Return the (x, y) coordinate for the center point of the cell that contains the specified text.  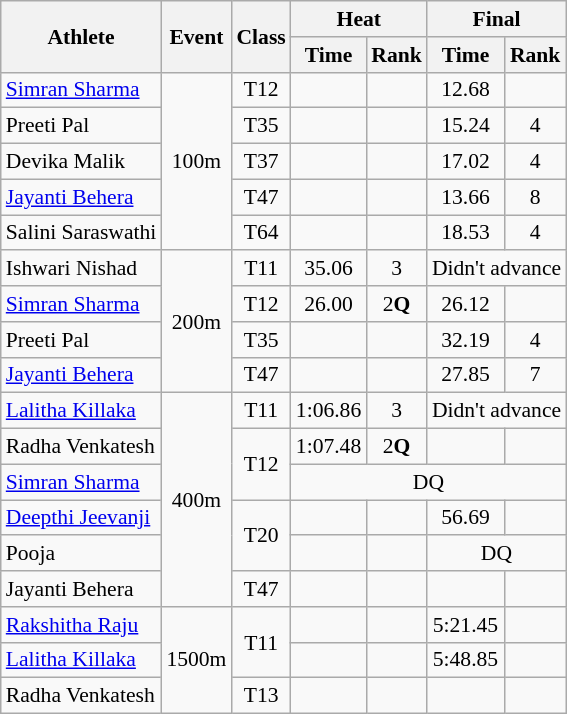
26.00 (328, 304)
T13 (260, 696)
Deepthi Jeevanji (82, 518)
Pooja (82, 554)
17.02 (466, 162)
56.69 (466, 518)
8 (535, 197)
Salini Saraswathi (82, 233)
18.53 (466, 233)
400m (196, 500)
1:06.86 (328, 411)
Class (260, 36)
27.85 (466, 375)
5:21.45 (466, 625)
Ishwari Nishad (82, 269)
26.12 (466, 304)
35.06 (328, 269)
12.68 (466, 90)
Devika Malik (82, 162)
T20 (260, 536)
Final (496, 19)
Event (196, 36)
13.66 (466, 197)
200m (196, 322)
32.19 (466, 340)
Athlete (82, 36)
Heat (359, 19)
Rakshitha Raju (82, 625)
100m (196, 161)
15.24 (466, 126)
1500m (196, 660)
T37 (260, 162)
1:07.48 (328, 447)
7 (535, 375)
T64 (260, 233)
5:48.85 (466, 660)
